Determine the (X, Y) coordinate at the center of the cell enclosing the given text.  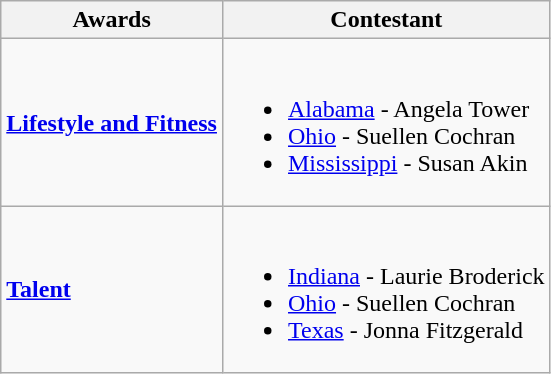
Alabama - Angela Tower Ohio - Suellen Cochran Mississippi - Susan Akin (386, 122)
Indiana - Laurie Broderick Ohio - Suellen Cochran Texas - Jonna Fitzgerald (386, 290)
Contestant (386, 20)
Awards (112, 20)
Talent (112, 290)
Lifestyle and Fitness (112, 122)
